For the text-containing cell, return its midpoint in (X, Y) coordinate format. 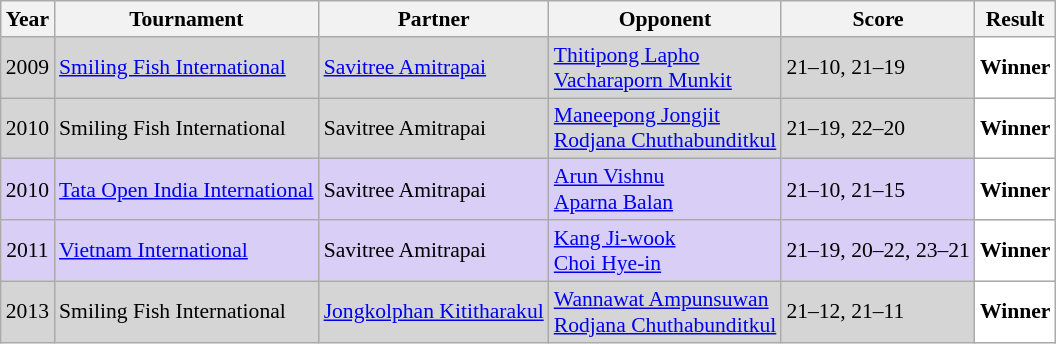
Opponent (666, 19)
21–12, 21–11 (878, 312)
Vietnam International (186, 250)
21–19, 22–20 (878, 128)
Tournament (186, 19)
2013 (28, 312)
Tata Open India International (186, 190)
Jongkolphan Kititharakul (434, 312)
Score (878, 19)
Wannawat Ampunsuwan Rodjana Chuthabunditkul (666, 312)
21–19, 20–22, 23–21 (878, 250)
21–10, 21–15 (878, 190)
Kang Ji-wook Choi Hye-in (666, 250)
Partner (434, 19)
Arun Vishnu Aparna Balan (666, 190)
Thitipong Lapho Vacharaporn Munkit (666, 68)
Result (1016, 19)
Year (28, 19)
2011 (28, 250)
21–10, 21–19 (878, 68)
2009 (28, 68)
Maneepong Jongjit Rodjana Chuthabunditkul (666, 128)
